Return the (x, y) coordinate for the center point of the cell that contains the specified text.  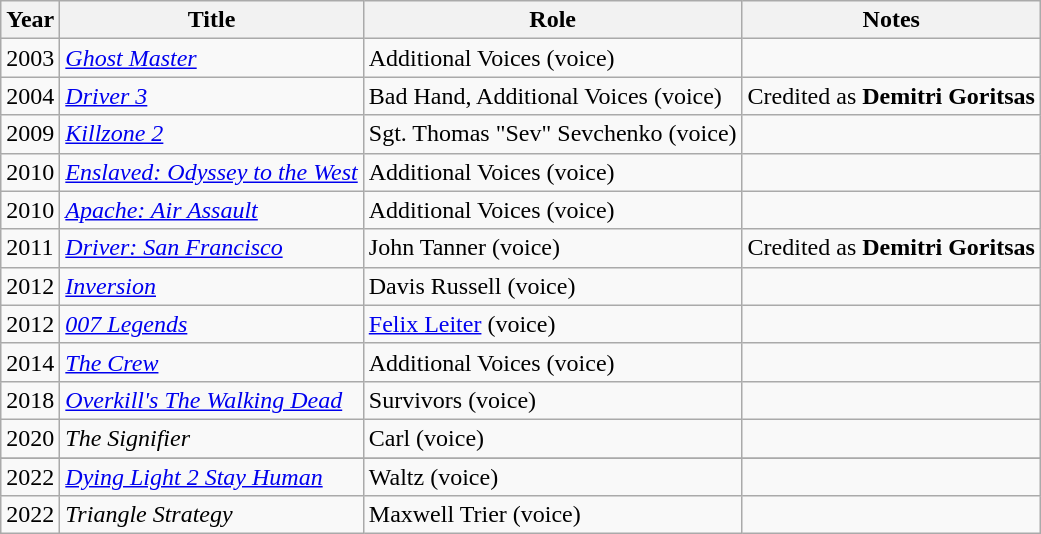
2003 (30, 58)
2018 (30, 400)
Role (552, 20)
007 Legends (212, 324)
2004 (30, 96)
Title (212, 20)
Inversion (212, 286)
Apache: Air Assault (212, 210)
John Tanner (voice) (552, 248)
Triangle Strategy (212, 515)
Year (30, 20)
Notes (891, 20)
Overkill's The Walking Dead (212, 400)
The Signifier (212, 438)
Carl (voice) (552, 438)
The Crew (212, 362)
Driver: San Francisco (212, 248)
Ghost Master (212, 58)
Survivors (voice) (552, 400)
Driver 3 (212, 96)
Dying Light 2 Stay Human (212, 477)
2011 (30, 248)
2014 (30, 362)
Felix Leiter (voice) (552, 324)
Enslaved: Odyssey to the West (212, 172)
Bad Hand, Additional Voices (voice) (552, 96)
2009 (30, 134)
Maxwell Trier (voice) (552, 515)
Waltz (voice) (552, 477)
Davis Russell (voice) (552, 286)
2020 (30, 438)
Killzone 2 (212, 134)
Sgt. Thomas "Sev" Sevchenko (voice) (552, 134)
